Identify which cell holds the provided text, then report its [X, Y] central coordinate. 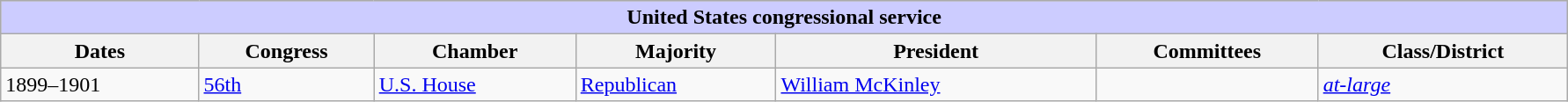
William McKinley [936, 84]
Majority [676, 51]
President [936, 51]
56th [287, 84]
Class/District [1443, 51]
Dates [100, 51]
1899–1901 [100, 84]
at-large [1443, 84]
Committees [1207, 51]
Congress [287, 51]
U.S. House [475, 84]
Chamber [475, 51]
United States congressional service [785, 18]
Republican [676, 84]
